Detect which cell encompasses the target text, then output its (x, y) center coordinate. 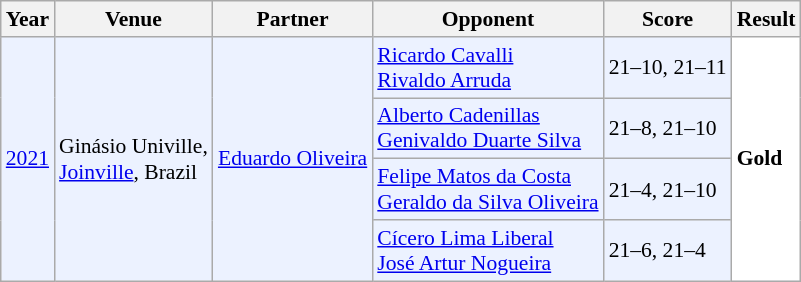
Eduardo Oliveira (292, 159)
Venue (134, 19)
Felipe Matos da Costa Geraldo da Silva Oliveira (488, 190)
Score (668, 19)
Cícero Lima Liberal José Artur Nogueira (488, 250)
Ricardo Cavalli Rivaldo Arruda (488, 68)
Ginásio Univille,Joinville, Brazil (134, 159)
Opponent (488, 19)
Alberto Cadenillas Genivaldo Duarte Silva (488, 128)
2021 (28, 159)
21–8, 21–10 (668, 128)
21–4, 21–10 (668, 190)
21–10, 21–11 (668, 68)
Year (28, 19)
Partner (292, 19)
21–6, 21–4 (668, 250)
Result (766, 19)
Gold (766, 159)
